Detect which cell encompasses the target text, then output its (X, Y) center coordinate. 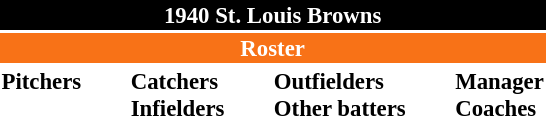
1940 St. Louis Browns (272, 15)
Roster (272, 48)
